Provide the (x, y) coordinate of the cell's center where the given text is located.  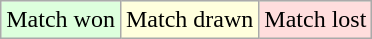
Match lost (316, 20)
Match won (61, 20)
Match drawn (189, 20)
